From the cell containing the given text, extract its center point as [X, Y] coordinate. 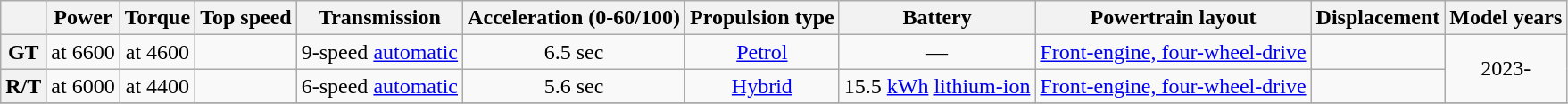
at 6000 [83, 86]
6-speed automatic [379, 86]
at 4600 [157, 52]
Power [83, 18]
Hybrid [762, 86]
5.6 sec [575, 86]
Torque [157, 18]
R/T [23, 86]
Transmission [379, 18]
6.5 sec [575, 52]
Acceleration (0-60/100) [575, 18]
9-speed automatic [379, 52]
at 4400 [157, 86]
Propulsion type [762, 18]
GT [23, 52]
Powertrain layout [1173, 18]
2023- [1506, 69]
Top speed [246, 18]
Model years [1506, 18]
Displacement [1378, 18]
Petrol [762, 52]
Battery [937, 18]
at 6600 [83, 52]
— [937, 52]
15.5 kWh lithium-ion [937, 86]
